Return the [x, y] coordinate for the center point of the cell that contains the specified text.  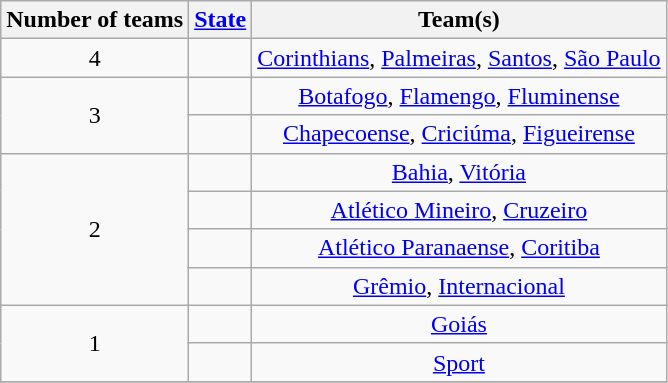
Grêmio, Internacional [459, 286]
Goiás [459, 324]
Number of teams [95, 20]
Team(s) [459, 20]
Sport [459, 362]
4 [95, 58]
3 [95, 115]
Corinthians, Palmeiras, Santos, São Paulo [459, 58]
Atlético Mineiro, Cruzeiro [459, 210]
Bahia, Vitória [459, 172]
Atlético Paranaense, Coritiba [459, 248]
2 [95, 229]
State [220, 20]
1 [95, 343]
Botafogo, Flamengo, Fluminense [459, 96]
Chapecoense, Criciúma, Figueirense [459, 134]
